Provide the [x, y] coordinate of the cell's center where the given text is located.  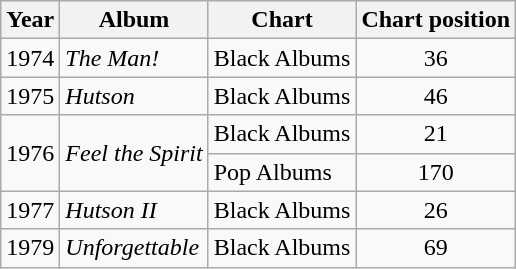
Pop Albums [282, 172]
170 [436, 172]
36 [436, 58]
1976 [30, 153]
Chart [282, 20]
1977 [30, 210]
26 [436, 210]
1974 [30, 58]
1979 [30, 248]
Album [134, 20]
Unforgettable [134, 248]
Hutson [134, 96]
1975 [30, 96]
Feel the Spirit [134, 153]
69 [436, 248]
Year [30, 20]
The Man! [134, 58]
Hutson II [134, 210]
46 [436, 96]
21 [436, 134]
Chart position [436, 20]
